Extract the (X, Y) coordinate from the center of the cell holding the provided text.  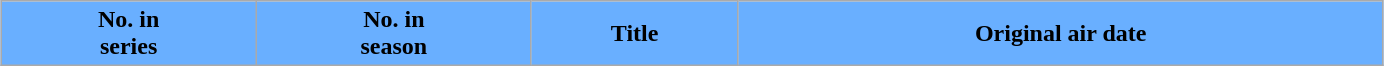
No. inseries (129, 34)
Title (634, 34)
No. inseason (394, 34)
Original air date (1060, 34)
